Scan for the cell matching the given text and deliver its (x, y) coordinate at center. 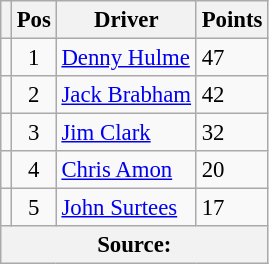
32 (232, 133)
Chris Amon (126, 170)
20 (232, 170)
3 (34, 133)
4 (34, 170)
5 (34, 208)
1 (34, 58)
42 (232, 95)
Pos (34, 20)
2 (34, 95)
47 (232, 58)
17 (232, 208)
Points (232, 20)
Driver (126, 20)
Source: (134, 245)
Denny Hulme (126, 58)
Jack Brabham (126, 95)
John Surtees (126, 208)
Jim Clark (126, 133)
